Locate the cell with the specified text and output its [X, Y] center coordinate. 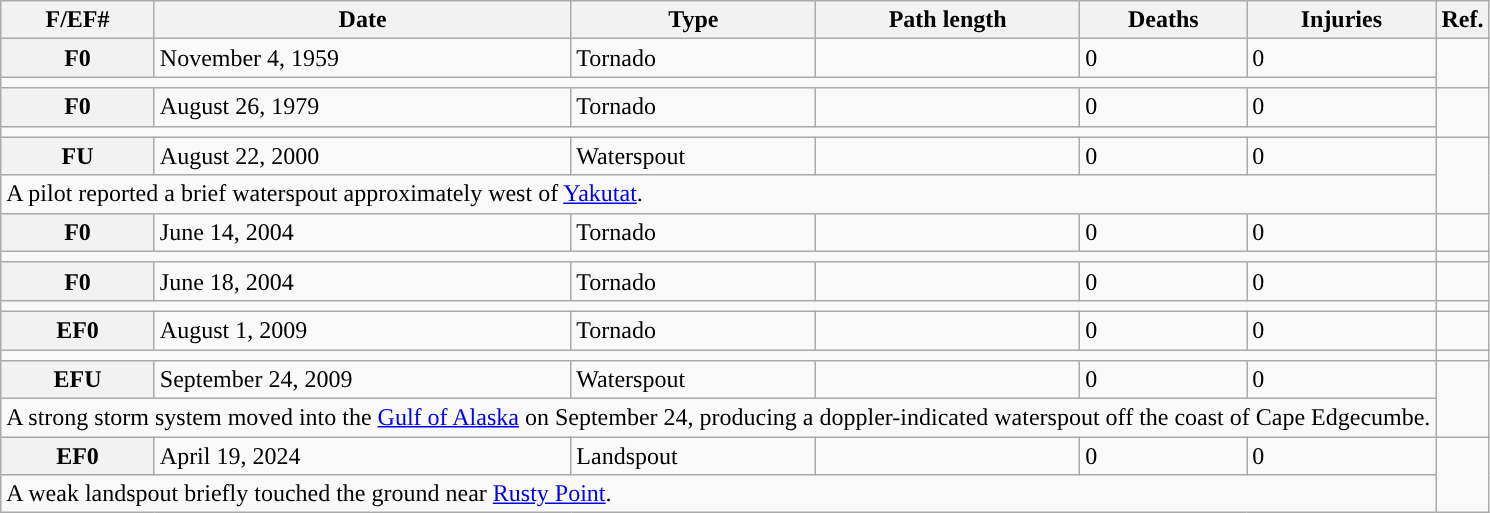
September 24, 2009 [362, 380]
Path length [948, 20]
April 19, 2024 [362, 456]
August 22, 2000 [362, 156]
Deaths [1164, 20]
Type [694, 20]
June 18, 2004 [362, 281]
F/EF# [78, 20]
Injuries [1342, 20]
EFU [78, 380]
A strong storm system moved into the Gulf of Alaska on September 24, producing a doppler-indicated waterspout off the coast of Cape Edgecumbe. [718, 418]
November 4, 1959 [362, 58]
A pilot reported a brief waterspout approximately west of Yakutat. [718, 194]
Landspout [694, 456]
August 26, 1979 [362, 107]
FU [78, 156]
A weak landspout briefly touched the ground near Rusty Point. [718, 494]
June 14, 2004 [362, 232]
Ref. [1462, 20]
August 1, 2009 [362, 330]
Date [362, 20]
